Search for the cell housing the specified text and yield its (X, Y) center coordinate. 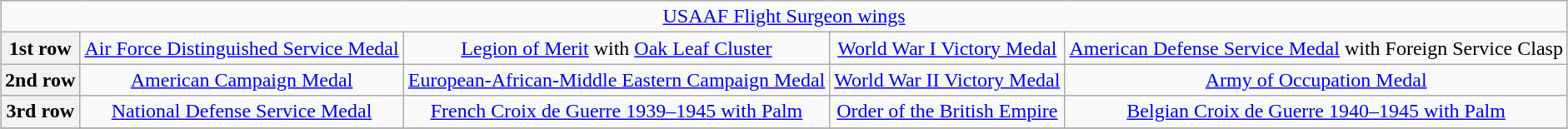
American Campaign Medal (242, 80)
Legion of Merit with Oak Leaf Cluster (617, 48)
USAAF Flight Surgeon wings (785, 17)
Order of the British Empire (947, 112)
American Defense Service Medal with Foreign Service Clasp (1316, 48)
Army of Occupation Medal (1316, 80)
1st row (40, 48)
3rd row (40, 112)
European-African-Middle Eastern Campaign Medal (617, 80)
2nd row (40, 80)
French Croix de Guerre 1939–1945 with Palm (617, 112)
Air Force Distinguished Service Medal (242, 48)
World War II Victory Medal (947, 80)
National Defense Service Medal (242, 112)
Belgian Croix de Guerre 1940–1945 with Palm (1316, 112)
World War I Victory Medal (947, 48)
